Provide the [X, Y] coordinate of the cell's center where the given text is located.  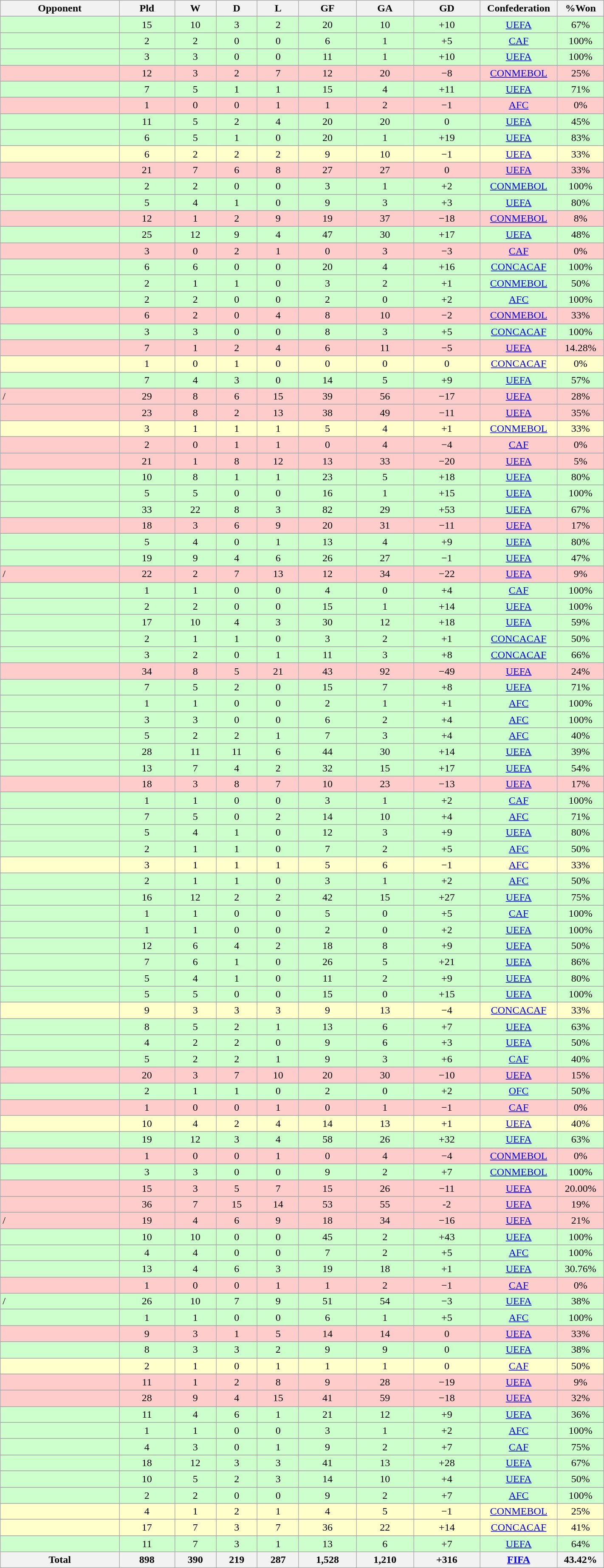
24% [580, 671]
GD [447, 8]
48% [580, 235]
20.00% [580, 1188]
287 [278, 1560]
−22 [447, 574]
8% [580, 219]
57% [580, 380]
Opponent [60, 8]
25 [147, 235]
56 [385, 396]
+32 [447, 1140]
+27 [447, 897]
−17 [447, 396]
51 [327, 1301]
21% [580, 1220]
+16 [447, 267]
82 [327, 510]
28% [580, 396]
+21 [447, 962]
39% [580, 752]
+43 [447, 1237]
54 [385, 1301]
45% [580, 121]
83% [580, 138]
47% [580, 558]
59 [385, 1398]
%Won [580, 8]
1,210 [385, 1560]
+11 [447, 89]
36% [580, 1414]
43.42% [580, 1560]
30.76% [580, 1269]
−49 [447, 671]
−20 [447, 461]
FIFA [519, 1560]
219 [236, 1560]
+6 [447, 1059]
43 [327, 671]
35% [580, 412]
390 [195, 1560]
−8 [447, 73]
55 [385, 1204]
47 [327, 235]
GF [327, 8]
53 [327, 1204]
−19 [447, 1382]
−13 [447, 784]
L [278, 8]
92 [385, 671]
49 [385, 412]
19% [580, 1204]
5% [580, 461]
44 [327, 752]
Pld [147, 8]
D [236, 8]
1,528 [327, 1560]
−10 [447, 1075]
59% [580, 622]
15% [580, 1075]
898 [147, 1560]
+316 [447, 1560]
41% [580, 1528]
86% [580, 962]
-2 [447, 1204]
54% [580, 768]
W [195, 8]
32% [580, 1398]
58 [327, 1140]
14.28% [580, 348]
39 [327, 396]
−16 [447, 1220]
45 [327, 1237]
+19 [447, 138]
42 [327, 897]
31 [385, 526]
Confederation [519, 8]
32 [327, 768]
+28 [447, 1463]
OFC [519, 1091]
64% [580, 1544]
+53 [447, 510]
−5 [447, 348]
37 [385, 219]
66% [580, 655]
−2 [447, 315]
GA [385, 8]
38 [327, 412]
Total [60, 1560]
